From the cell containing the given text, extract its center point as (x, y) coordinate. 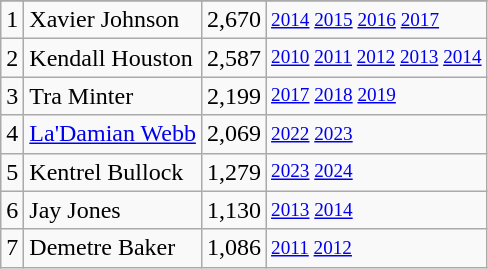
2,587 (234, 58)
Jay Jones (113, 210)
Kentrel Bullock (113, 172)
La'Damian Webb (113, 134)
Demetre Baker (113, 248)
5 (12, 172)
2011 2012 (377, 248)
2 (12, 58)
2,069 (234, 134)
4 (12, 134)
2010 2011 2012 2013 2014 (377, 58)
2013 2014 (377, 210)
2017 2018 2019 (377, 96)
1,086 (234, 248)
2,199 (234, 96)
1,130 (234, 210)
1,279 (234, 172)
2022 2023 (377, 134)
2023 2024 (377, 172)
Xavier Johnson (113, 20)
Kendall Houston (113, 58)
2,670 (234, 20)
3 (12, 96)
Tra Minter (113, 96)
6 (12, 210)
7 (12, 248)
2014 2015 2016 2017 (377, 20)
1 (12, 20)
